Provide the (X, Y) coordinate of the cell's center where the given text is located.  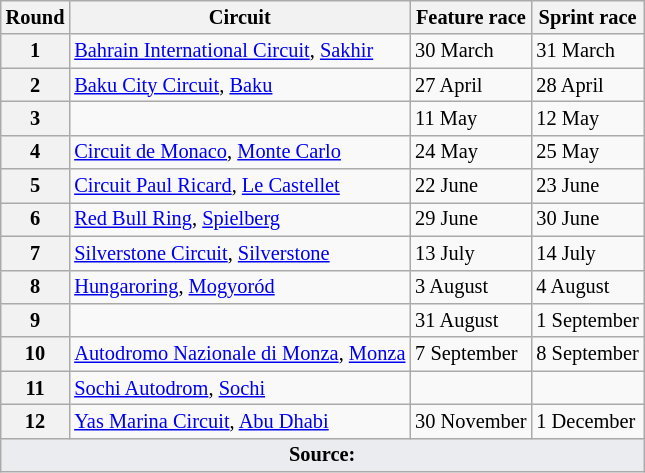
Silverstone Circuit, Silverstone (240, 253)
4 August (587, 287)
7 September (470, 354)
25 May (587, 152)
10 (36, 354)
Baku City Circuit, Baku (240, 85)
Yas Marina Circuit, Abu Dhabi (240, 421)
29 June (470, 219)
Sochi Autodrom, Sochi (240, 388)
30 November (470, 421)
6 (36, 219)
Hungaroring, Mogyoród (240, 287)
24 May (470, 152)
3 August (470, 287)
8 September (587, 354)
Circuit Paul Ricard, Le Castellet (240, 186)
8 (36, 287)
30 March (470, 51)
Red Bull Ring, Spielberg (240, 219)
31 March (587, 51)
31 August (470, 320)
5 (36, 186)
13 July (470, 253)
11 (36, 388)
Circuit (240, 17)
12 May (587, 118)
1 (36, 51)
Feature race (470, 17)
Source: (322, 455)
12 (36, 421)
3 (36, 118)
Round (36, 17)
9 (36, 320)
28 April (587, 85)
Autodromo Nazionale di Monza, Monza (240, 354)
1 December (587, 421)
4 (36, 152)
23 June (587, 186)
Bahrain International Circuit, Sakhir (240, 51)
22 June (470, 186)
14 July (587, 253)
Circuit de Monaco, Monte Carlo (240, 152)
7 (36, 253)
Sprint race (587, 17)
11 May (470, 118)
1 September (587, 320)
2 (36, 85)
27 April (470, 85)
30 June (587, 219)
